Extract the (x, y) coordinate from the center of the cell holding the provided text.  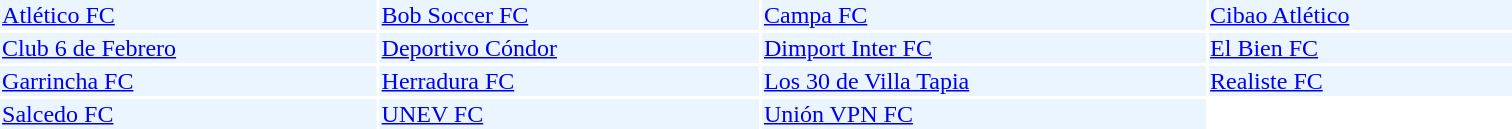
Los 30 de Villa Tapia (984, 81)
Club 6 de Febrero (189, 48)
Realiste FC (1360, 81)
Garrincha FC (189, 81)
Deportivo Cóndor (570, 48)
Campa FC (984, 15)
Bob Soccer FC (570, 15)
Dimport Inter FC (984, 48)
Salcedo FC (189, 114)
Herradura FC (570, 81)
El Bien FC (1360, 48)
Cibao Atlético (1360, 15)
Atlético FC (189, 15)
Unión VPN FC (984, 114)
UNEV FC (570, 114)
